Extract the [x, y] coordinate from the center of the cell holding the provided text.  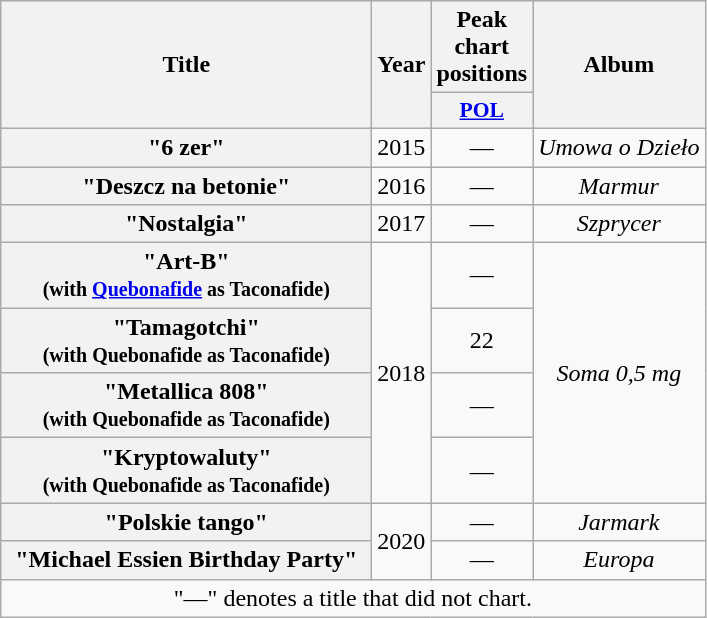
"Art-B"(with Quebonafide as Taconafide) [186, 276]
22 [482, 340]
Peak chart positions [482, 47]
2017 [402, 224]
"Polskie tango" [186, 522]
"Deszcz na betonie" [186, 185]
Europa [619, 560]
POL [482, 111]
Umowa o Dzieło [619, 147]
"Metallica 808"(with Quebonafide as Taconafide) [186, 406]
Soma 0,5 mg [619, 373]
2020 [402, 541]
2015 [402, 147]
Year [402, 65]
Szprycer [619, 224]
2018 [402, 373]
"Tamagotchi"(with Quebonafide as Taconafide) [186, 340]
"6 zer" [186, 147]
Album [619, 65]
"Kryptowaluty"(with Quebonafide as Taconafide) [186, 470]
Jarmark [619, 522]
"—" denotes a title that did not chart. [353, 598]
Title [186, 65]
2016 [402, 185]
"Michael Essien Birthday Party" [186, 560]
Marmur [619, 185]
"Nostalgia" [186, 224]
